Locate the cell with the specified text and output its [X, Y] center coordinate. 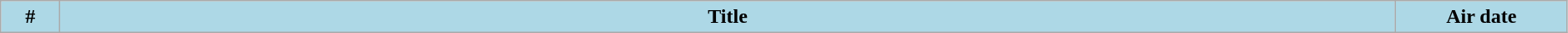
Title [728, 17]
# [30, 17]
Air date [1481, 17]
